From the cell containing the given text, extract its center point as [x, y] coordinate. 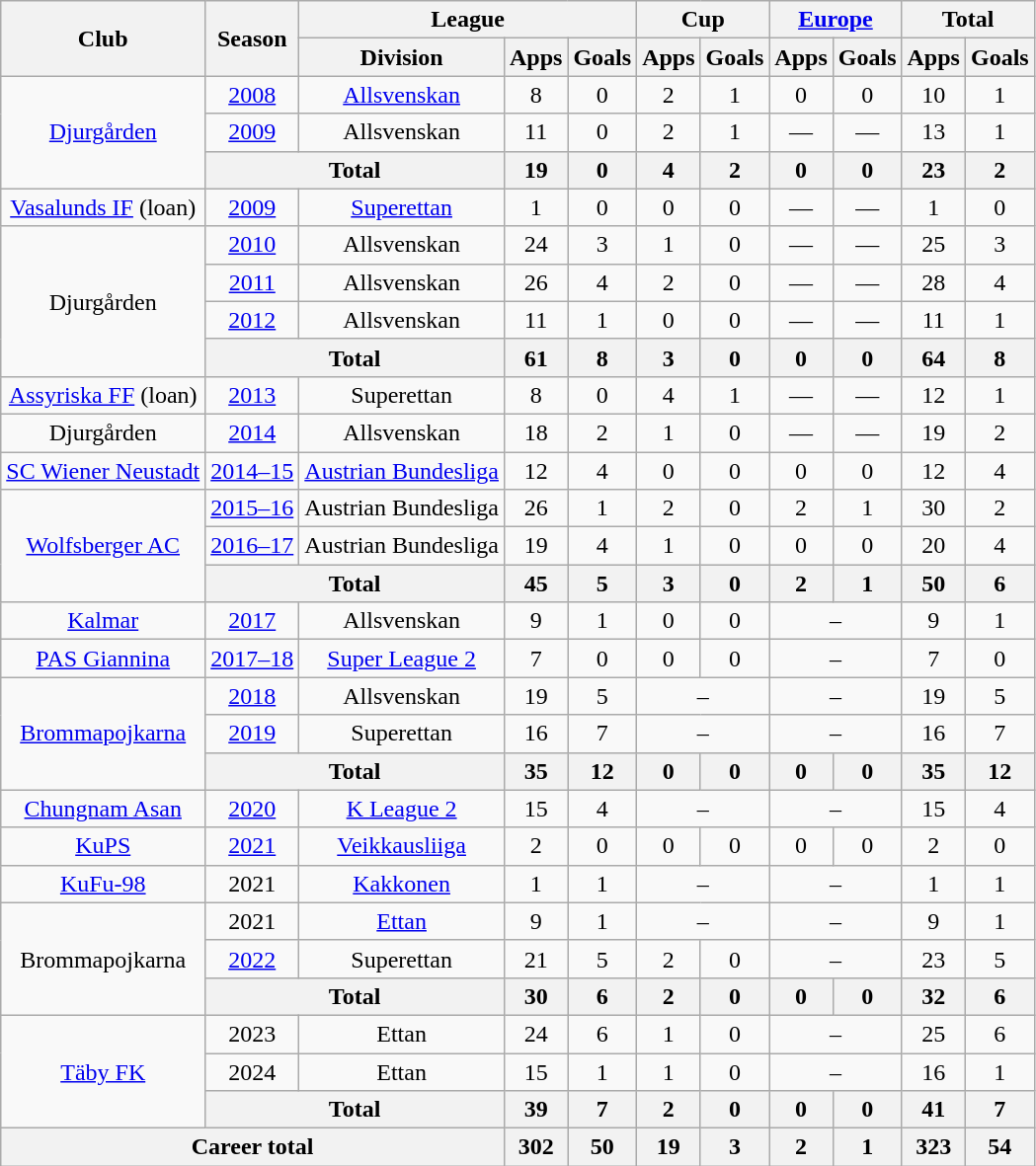
323 [933, 1147]
Kakkonen [402, 884]
45 [535, 583]
Kalmar [103, 621]
54 [999, 1147]
32 [933, 996]
10 [933, 95]
2020 [253, 809]
Vasalunds IF (loan) [103, 207]
Division [402, 57]
2014 [253, 432]
2010 [253, 245]
Wolfsberger AC [103, 546]
Super League 2 [402, 659]
KuFu-98 [103, 884]
2017 [253, 621]
2024 [253, 1071]
28 [933, 282]
41 [933, 1110]
Veikkausliiga [402, 846]
K League 2 [402, 809]
2019 [253, 734]
2012 [253, 320]
2015–16 [253, 508]
21 [535, 959]
Cup [703, 20]
Europe [836, 20]
2018 [253, 696]
64 [933, 357]
2017–18 [253, 659]
SC Wiener Neustadt [103, 471]
KuPS [103, 846]
2023 [253, 1034]
302 [535, 1147]
Season [253, 39]
2016–17 [253, 546]
20 [933, 546]
13 [933, 132]
Assyriska FF (loan) [103, 395]
2014–15 [253, 471]
League [468, 20]
Club [103, 39]
2008 [253, 95]
2011 [253, 282]
Career total [253, 1147]
Chungnam Asan [103, 809]
PAS Giannina [103, 659]
2013 [253, 395]
Täby FK [103, 1071]
61 [535, 357]
18 [535, 432]
2022 [253, 959]
39 [535, 1110]
